Identify which cell holds the provided text, then report its (x, y) central coordinate. 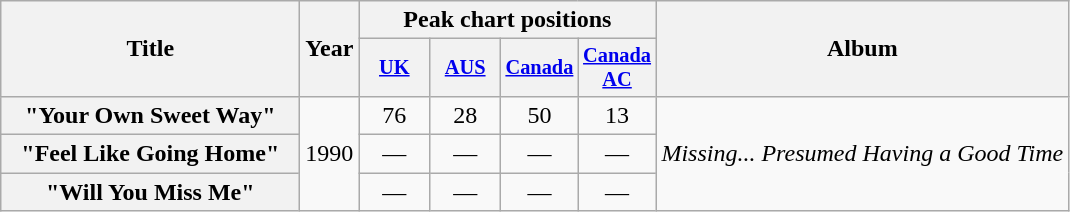
50 (540, 115)
Title (150, 49)
13 (617, 115)
1990 (330, 153)
Canada (540, 68)
"Feel Like Going Home" (150, 154)
"Your Own Sweet Way" (150, 115)
"Will You Miss Me" (150, 192)
76 (394, 115)
28 (466, 115)
Canada AC (617, 68)
Album (862, 49)
Year (330, 49)
Peak chart positions (508, 20)
Missing... Presumed Having a Good Time (862, 153)
UK (394, 68)
AUS (466, 68)
